Locate the cell with the specified text and output its (X, Y) center coordinate. 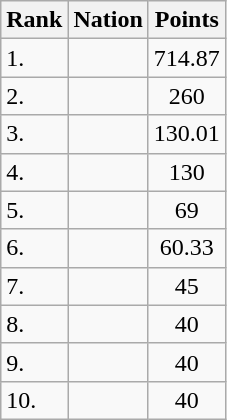
Nation (108, 20)
1. (34, 58)
Points (186, 20)
2. (34, 96)
8. (34, 324)
69 (186, 210)
7. (34, 286)
Rank (34, 20)
130 (186, 172)
714.87 (186, 58)
45 (186, 286)
60.33 (186, 248)
6. (34, 248)
9. (34, 362)
130.01 (186, 134)
3. (34, 134)
4. (34, 172)
260 (186, 96)
10. (34, 400)
5. (34, 210)
